Output the [X, Y] coordinate of the center of the cell containing the given text.  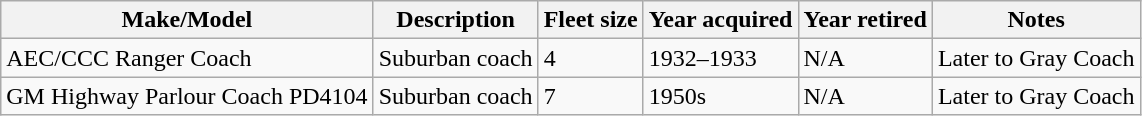
Notes [1036, 20]
Description [456, 20]
Make/Model [187, 20]
GM Highway Parlour Coach PD4104 [187, 96]
Fleet size [590, 20]
7 [590, 96]
AEC/CCC Ranger Coach [187, 58]
1950s [720, 96]
4 [590, 58]
1932–1933 [720, 58]
Year acquired [720, 20]
Year retired [865, 20]
